Identify which cell holds the provided text, then report its (x, y) central coordinate. 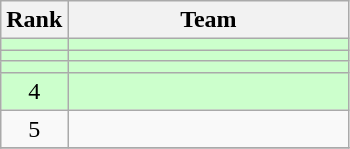
4 (34, 91)
Rank (34, 20)
5 (34, 129)
Team (208, 20)
